Provide the (X, Y) coordinate of the cell's center where the given text is located.  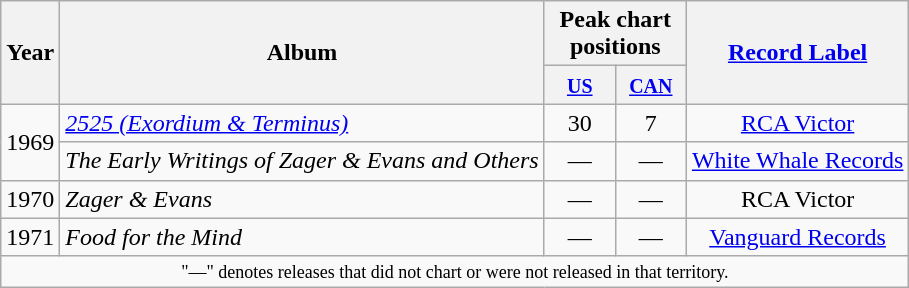
"—" denotes releases that did not chart or were not released in that territory. (455, 272)
1971 (30, 237)
1970 (30, 199)
7 (650, 123)
US (580, 85)
Food for the Mind (302, 237)
Year (30, 52)
White Whale Records (798, 161)
The Early Writings of Zager & Evans and Others (302, 161)
Peak chart positions (615, 34)
30 (580, 123)
1969 (30, 142)
Album (302, 52)
2525 (Exordium & Terminus) (302, 123)
Record Label (798, 52)
Vanguard Records (798, 237)
Zager & Evans (302, 199)
CAN (650, 85)
